Extract the [X, Y] coordinate from the center of the cell holding the provided text.  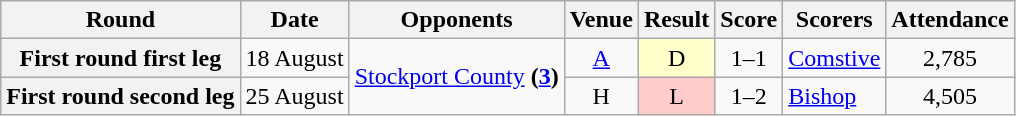
Result [676, 20]
Round [120, 20]
Comstive [834, 58]
25 August [294, 96]
1–2 [749, 96]
18 August [294, 58]
1–1 [749, 58]
Bishop [834, 96]
Stockport County (3) [456, 77]
Scorers [834, 20]
Attendance [950, 20]
L [676, 96]
First round first leg [120, 58]
Venue [601, 20]
D [676, 58]
2,785 [950, 58]
Score [749, 20]
A [601, 58]
Date [294, 20]
4,505 [950, 96]
Opponents [456, 20]
First round second leg [120, 96]
H [601, 96]
